Return [X, Y] of the center of cell containing provided text 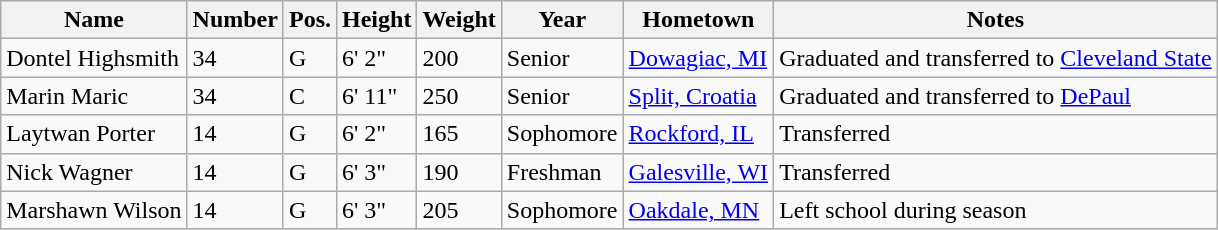
Split, Croatia [698, 96]
200 [459, 58]
165 [459, 134]
Weight [459, 20]
Number [235, 20]
Marin Maric [94, 96]
Galesville, WI [698, 172]
205 [459, 210]
Nick Wagner [94, 172]
Graduated and transferred to DePaul [996, 96]
Name [94, 20]
Graduated and transferred to Cleveland State [996, 58]
Dowagiac, MI [698, 58]
Left school during season [996, 210]
Rockford, IL [698, 134]
Height [377, 20]
Pos. [310, 20]
Oakdale, MN [698, 210]
6' 11" [377, 96]
Freshman [562, 172]
Hometown [698, 20]
250 [459, 96]
C [310, 96]
Year [562, 20]
Laytwan Porter [94, 134]
Notes [996, 20]
190 [459, 172]
Marshawn Wilson [94, 210]
Dontel Highsmith [94, 58]
